Capture the cell that displays the provided text and extract its [X, Y] central coordinate. 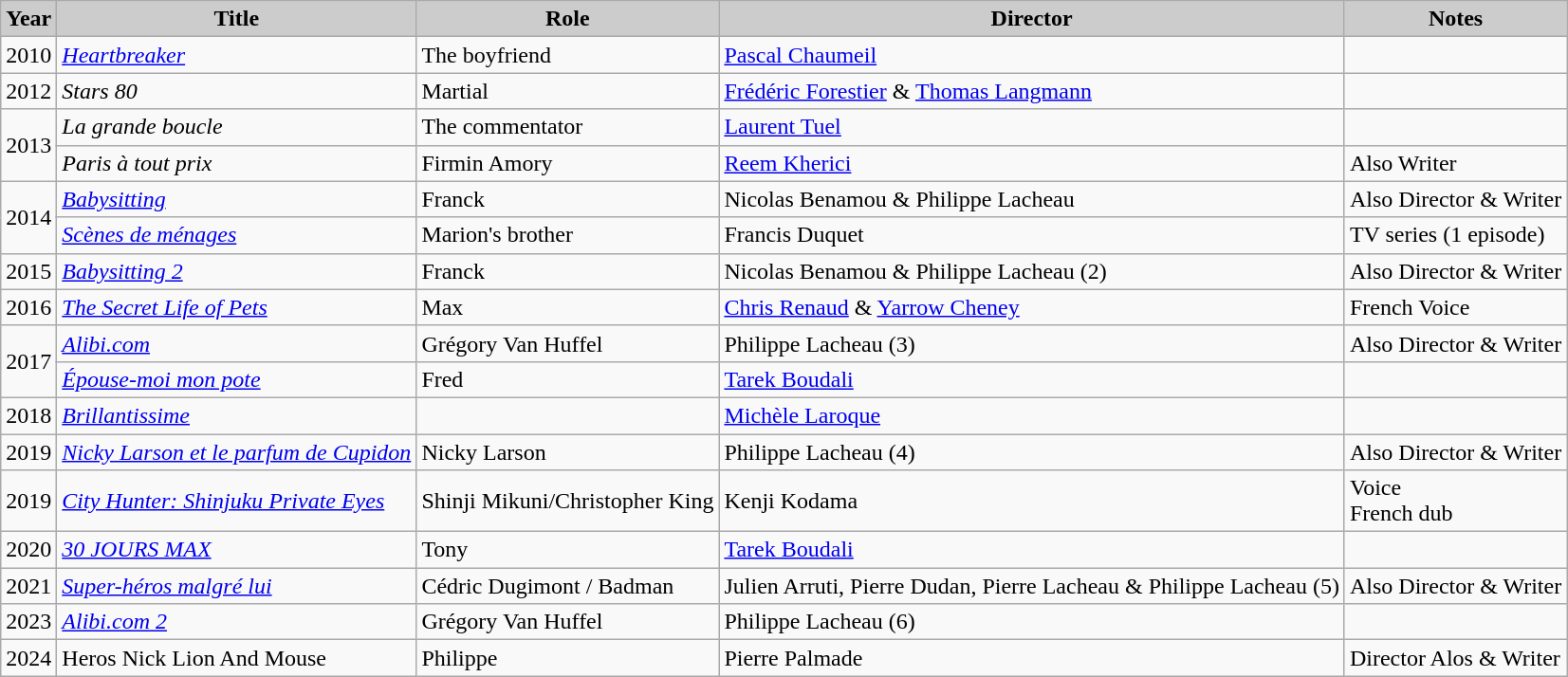
Alibi.com 2 [237, 622]
2013 [28, 145]
Kenji Kodama [1032, 501]
Shinji Mikuni/Christopher King [567, 501]
Laurent Tuel [1032, 127]
Role [567, 19]
Julien Arruti, Pierre Dudan, Pierre Lacheau & Philippe Lacheau (5) [1032, 586]
2024 [28, 658]
Heros Nick Lion And Mouse [237, 658]
Pascal Chaumeil [1032, 55]
Also Writer [1455, 163]
Nicolas Benamou & Philippe Lacheau [1032, 199]
Max [567, 307]
2016 [28, 307]
Alibi.com [237, 343]
Paris à tout prix [237, 163]
Reem Kherici [1032, 163]
Fred [567, 379]
The Secret Life of Pets [237, 307]
Francis Duquet [1032, 235]
2015 [28, 271]
Year [28, 19]
Firmin Amory [567, 163]
Director Alos & Writer [1455, 658]
Stars 80 [237, 91]
2018 [28, 415]
Nicolas Benamou & Philippe Lacheau (2) [1032, 271]
Michèle Laroque [1032, 415]
The boyfriend [567, 55]
French Voice [1455, 307]
The commentator [567, 127]
City Hunter: Shinjuku Private Eyes [237, 501]
Director [1032, 19]
Heartbreaker [237, 55]
Frédéric Forestier & Thomas Langmann [1032, 91]
Babysitting 2 [237, 271]
Philippe Lacheau (3) [1032, 343]
Épouse-moi mon pote [237, 379]
2010 [28, 55]
2012 [28, 91]
Notes [1455, 19]
Philippe [567, 658]
2021 [28, 586]
Super-héros malgré lui [237, 586]
Chris Renaud & Yarrow Cheney [1032, 307]
2023 [28, 622]
TV series (1 episode) [1455, 235]
2017 [28, 361]
Brillantissime [237, 415]
Scènes de ménages [237, 235]
Martial [567, 91]
Voice French dub [1455, 501]
Philippe Lacheau (4) [1032, 452]
Marion's brother [567, 235]
Pierre Palmade [1032, 658]
2020 [28, 550]
Tony [567, 550]
Nicky Larson [567, 452]
Nicky Larson et le parfum de Cupidon [237, 452]
30 JOURS MAX [237, 550]
2014 [28, 217]
Babysitting [237, 199]
Title [237, 19]
Cédric Dugimont / Badman [567, 586]
La grande boucle [237, 127]
Philippe Lacheau (6) [1032, 622]
